Detect which cell encompasses the target text, then output its (x, y) center coordinate. 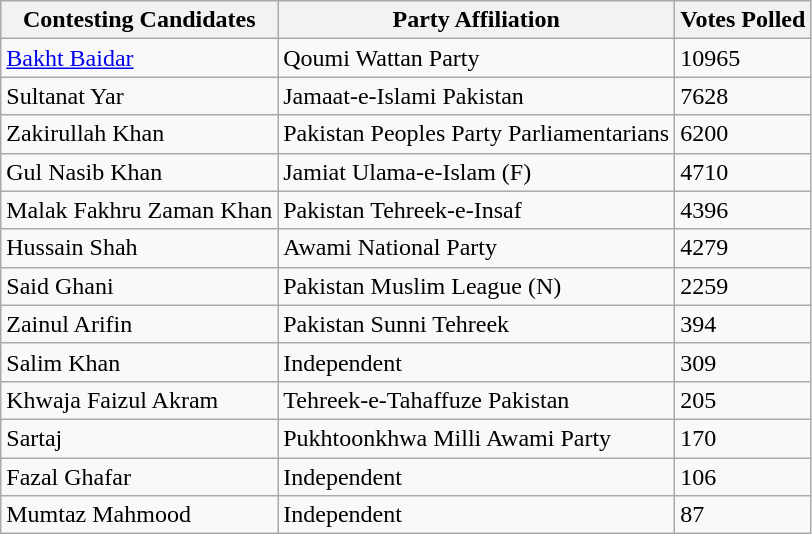
Pukhtoonkhwa Milli Awami Party (476, 438)
Jamiat Ulama-e-Islam (F) (476, 172)
6200 (743, 134)
4396 (743, 210)
Sartaj (140, 438)
Malak Fakhru Zaman Khan (140, 210)
Mumtaz Mahmood (140, 515)
Jamaat-e-Islami Pakistan (476, 96)
Contesting Candidates (140, 20)
Hussain Shah (140, 248)
Pakistan Muslim League (N) (476, 286)
170 (743, 438)
Fazal Ghafar (140, 477)
Bakht Baidar (140, 58)
Qoumi Wattan Party (476, 58)
Votes Polled (743, 20)
Zakirullah Khan (140, 134)
10965 (743, 58)
Salim Khan (140, 362)
Pakistan Peoples Party Parliamentarians (476, 134)
309 (743, 362)
Tehreek-e-Tahaffuze Pakistan (476, 400)
Gul Nasib Khan (140, 172)
7628 (743, 96)
2259 (743, 286)
Khwaja Faizul Akram (140, 400)
4710 (743, 172)
87 (743, 515)
Zainul Arifin (140, 324)
Sultanat Yar (140, 96)
Party Affiliation (476, 20)
106 (743, 477)
205 (743, 400)
Said Ghani (140, 286)
4279 (743, 248)
Pakistan Sunni Tehreek (476, 324)
Pakistan Tehreek-e-Insaf (476, 210)
394 (743, 324)
Awami National Party (476, 248)
